Find where the given text appears and provide that cell's center as [X, Y] coordinate. 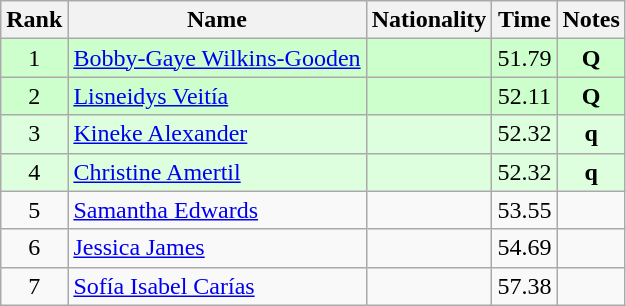
Sofía Isabel Carías [217, 286]
Samantha Edwards [217, 210]
1 [34, 58]
57.38 [524, 286]
Bobby-Gaye Wilkins-Gooden [217, 58]
Name [217, 20]
Lisneidys Veitía [217, 96]
5 [34, 210]
Notes [591, 20]
2 [34, 96]
Nationality [429, 20]
7 [34, 286]
52.11 [524, 96]
Rank [34, 20]
3 [34, 134]
Jessica James [217, 248]
Kineke Alexander [217, 134]
Time [524, 20]
4 [34, 172]
6 [34, 248]
Christine Amertil [217, 172]
53.55 [524, 210]
51.79 [524, 58]
54.69 [524, 248]
